Extract the (x, y) coordinate from the center of the cell holding the provided text.  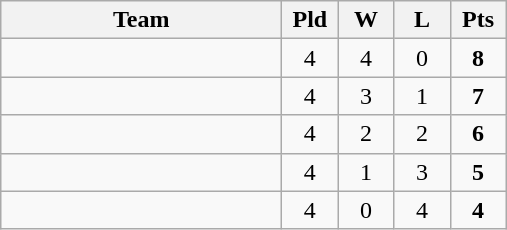
7 (478, 96)
Pts (478, 20)
6 (478, 134)
5 (478, 172)
8 (478, 58)
W (366, 20)
Team (142, 20)
L (422, 20)
Pld (310, 20)
